Return (x, y) of the center of cell containing provided text 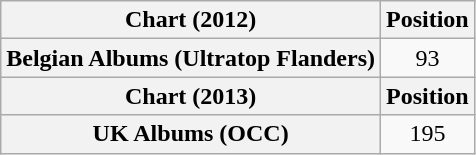
UK Albums (OCC) (191, 134)
195 (428, 134)
Chart (2013) (191, 96)
93 (428, 58)
Belgian Albums (Ultratop Flanders) (191, 58)
Chart (2012) (191, 20)
